Detect which cell encompasses the target text, then output its [X, Y] center coordinate. 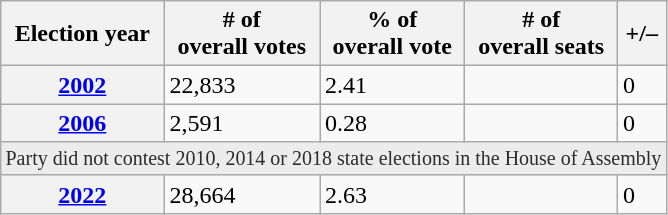
2.41 [392, 85]
2006 [82, 123]
+/– [642, 34]
2002 [82, 85]
2,591 [242, 123]
2.63 [392, 194]
0.28 [392, 123]
# ofoverall seats [542, 34]
% ofoverall vote [392, 34]
28,664 [242, 194]
2022 [82, 194]
# ofoverall votes [242, 34]
Election year [82, 34]
Party did not contest 2010, 2014 or 2018 state elections in the House of Assembly [334, 158]
22,833 [242, 85]
